Capture the cell that displays the provided text and extract its [X, Y] central coordinate. 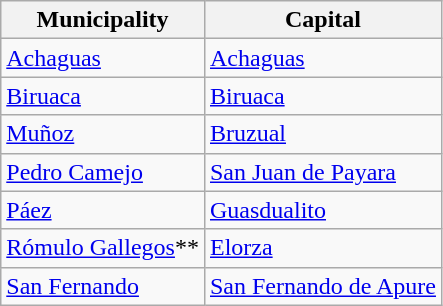
Muñoz [103, 134]
Capital [322, 20]
Bruzual [322, 134]
Elorza [322, 248]
San Juan de Payara [322, 172]
San Fernando [103, 286]
Guasdualito [322, 210]
Pedro Camejo [103, 172]
Municipality [103, 20]
Páez [103, 210]
Rómulo Gallegos** [103, 248]
San Fernando de Apure [322, 286]
